Return the [x, y] coordinate for the center point of the cell that contains the specified text.  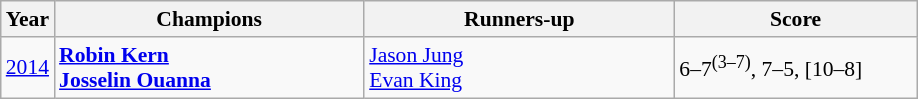
Champions [209, 19]
Jason Jung Evan King [519, 68]
6–7(3–7), 7–5, [10–8] [796, 68]
Runners-up [519, 19]
Year [28, 19]
2014 [28, 68]
Score [796, 19]
Robin Kern Josselin Ouanna [209, 68]
